Search for the cell housing the specified text and yield its [X, Y] center coordinate. 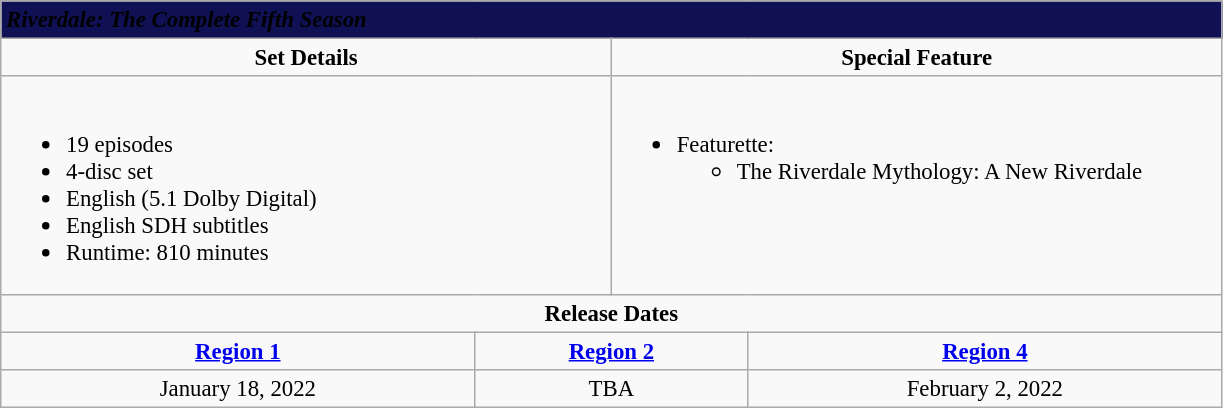
January 18, 2022 [238, 388]
Region 4 [985, 351]
TBA [612, 388]
Release Dates [612, 313]
19 episodes4-disc setEnglish (5.1 Dolby Digital)English SDH subtitlesRuntime: 810 minutes [306, 185]
Riverdale: The Complete Fifth Season [612, 20]
Region 1 [238, 351]
Set Details [306, 58]
February 2, 2022 [985, 388]
Special Feature [916, 58]
Region 2 [612, 351]
Featurette:The Riverdale Mythology: A New Riverdale [916, 185]
